Search for the cell housing the specified text and yield its (x, y) center coordinate. 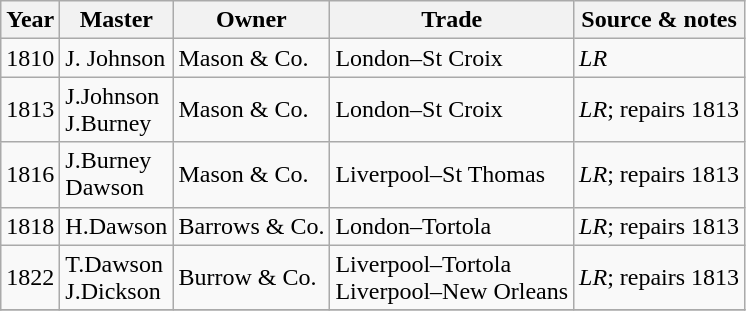
Barrows & Co. (252, 226)
T.DawsonJ.Dickson (116, 278)
1822 (30, 278)
J.JohnsonJ.Burney (116, 110)
Burrow & Co. (252, 278)
H.Dawson (116, 226)
Year (30, 20)
J.BurneyDawson (116, 174)
LR (660, 58)
1816 (30, 174)
Trade (452, 20)
Liverpool–TortolaLiverpool–New Orleans (452, 278)
1810 (30, 58)
J. Johnson (116, 58)
Owner (252, 20)
Master (116, 20)
Source & notes (660, 20)
1813 (30, 110)
London–Tortola (452, 226)
Liverpool–St Thomas (452, 174)
1818 (30, 226)
